Detect which cell encompasses the target text, then output its [X, Y] center coordinate. 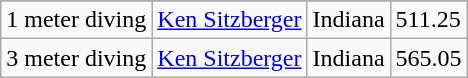
565.05 [428, 58]
3 meter diving [76, 58]
1 meter diving [76, 20]
511.25 [428, 20]
